Pinpoint the cell where the given text exists, returning its (x, y) midpoint coordinate. 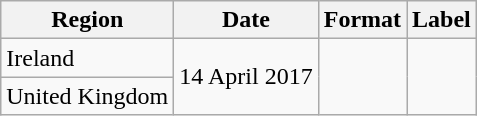
Date (246, 20)
14 April 2017 (246, 77)
United Kingdom (88, 96)
Label (442, 20)
Ireland (88, 58)
Format (362, 20)
Region (88, 20)
